Capture the cell that displays the provided text and extract its (X, Y) central coordinate. 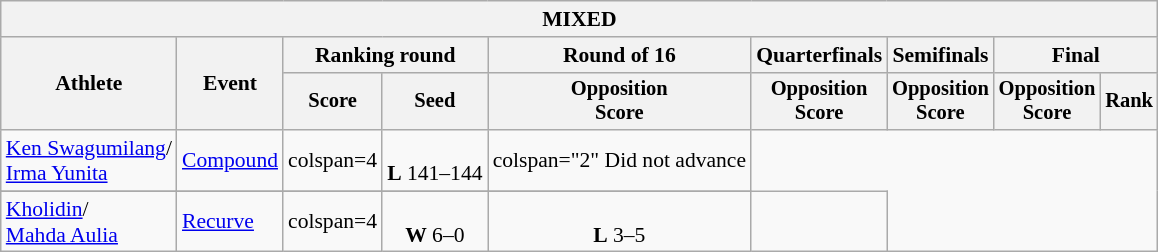
Semifinals (940, 55)
W 6–0 (434, 222)
Score (332, 101)
Kholidin/Mahda Aulia (89, 222)
L 3–5 (620, 222)
Athlete (89, 84)
Ranking round (386, 55)
Compound (230, 160)
L 141–144 (434, 160)
Round of 16 (620, 55)
Quarterfinals (819, 55)
colspan="2" Did not advance (620, 160)
Event (230, 84)
Final (1076, 55)
Recurve (230, 222)
Ken Swagumilang/Irma Yunita (89, 160)
Rank (1129, 101)
MIXED (580, 19)
Seed (434, 101)
